Return the [x, y] coordinate for the center point of the cell that contains the specified text.  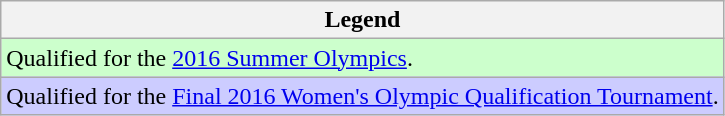
Legend [362, 20]
Qualified for the Final 2016 Women's Olympic Qualification Tournament. [362, 96]
Qualified for the 2016 Summer Olympics. [362, 58]
